Return the [x, y] coordinate for the center point of the cell that contains the specified text.  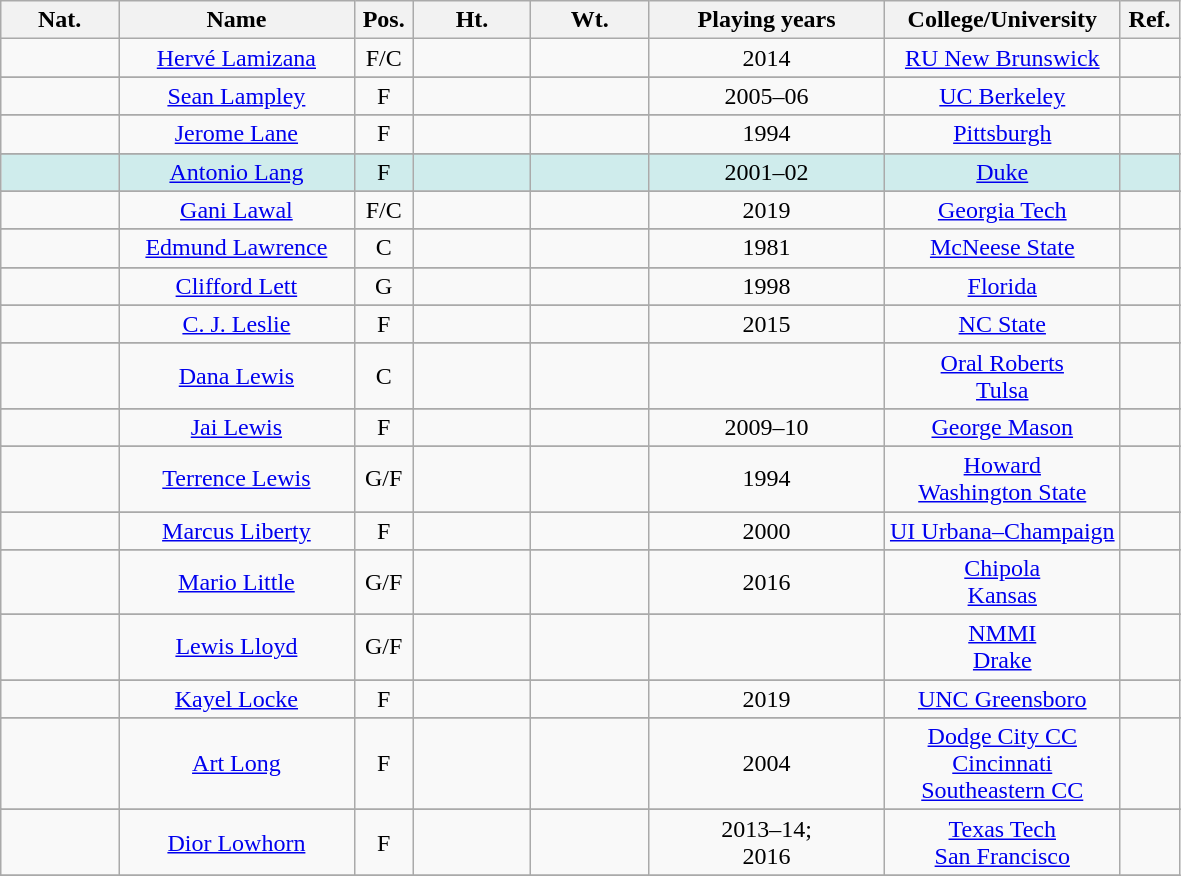
Pittsburgh [1002, 134]
2000 [767, 531]
Pos. [384, 20]
Dana Lewis [237, 376]
C. J. Leslie [237, 324]
Edmund Lawrence [237, 248]
Art Long [237, 764]
RU New Brunswick [1002, 58]
Ht. [472, 20]
HowardWashington State [1002, 478]
2005–06 [767, 96]
Name [237, 20]
Sean Lampley [237, 96]
Mario Little [237, 582]
Terrence Lewis [237, 478]
Lewis Lloyd [237, 648]
2009–10 [767, 427]
Jai Lewis [237, 427]
Oral RobertsTulsa [1002, 376]
Clifford Lett [237, 286]
McNeese State [1002, 248]
Ref. [1150, 20]
UNC Greensboro [1002, 699]
Texas TechSan Francisco [1002, 842]
2016 [767, 582]
Antonio Lang [237, 172]
2014 [767, 58]
NC State [1002, 324]
Dior Lowhorn [237, 842]
Jerome Lane [237, 134]
ChipolaKansas [1002, 582]
UI Urbana–Champaign [1002, 531]
NMMIDrake [1002, 648]
Dodge City CCCincinnatiSoutheastern CC [1002, 764]
Florida [1002, 286]
2013–14;2016 [767, 842]
1981 [767, 248]
G [384, 286]
Duke [1002, 172]
George Mason [1002, 427]
UC Berkeley [1002, 96]
Wt. [590, 20]
2004 [767, 764]
Marcus Liberty [237, 531]
College/University [1002, 20]
Hervé Lamizana [237, 58]
Gani Lawal [237, 210]
Georgia Tech [1002, 210]
Nat. [60, 20]
Kayel Locke [237, 699]
2001–02 [767, 172]
2015 [767, 324]
Playing years [767, 20]
1998 [767, 286]
